Search for the cell housing the specified text and yield its [X, Y] center coordinate. 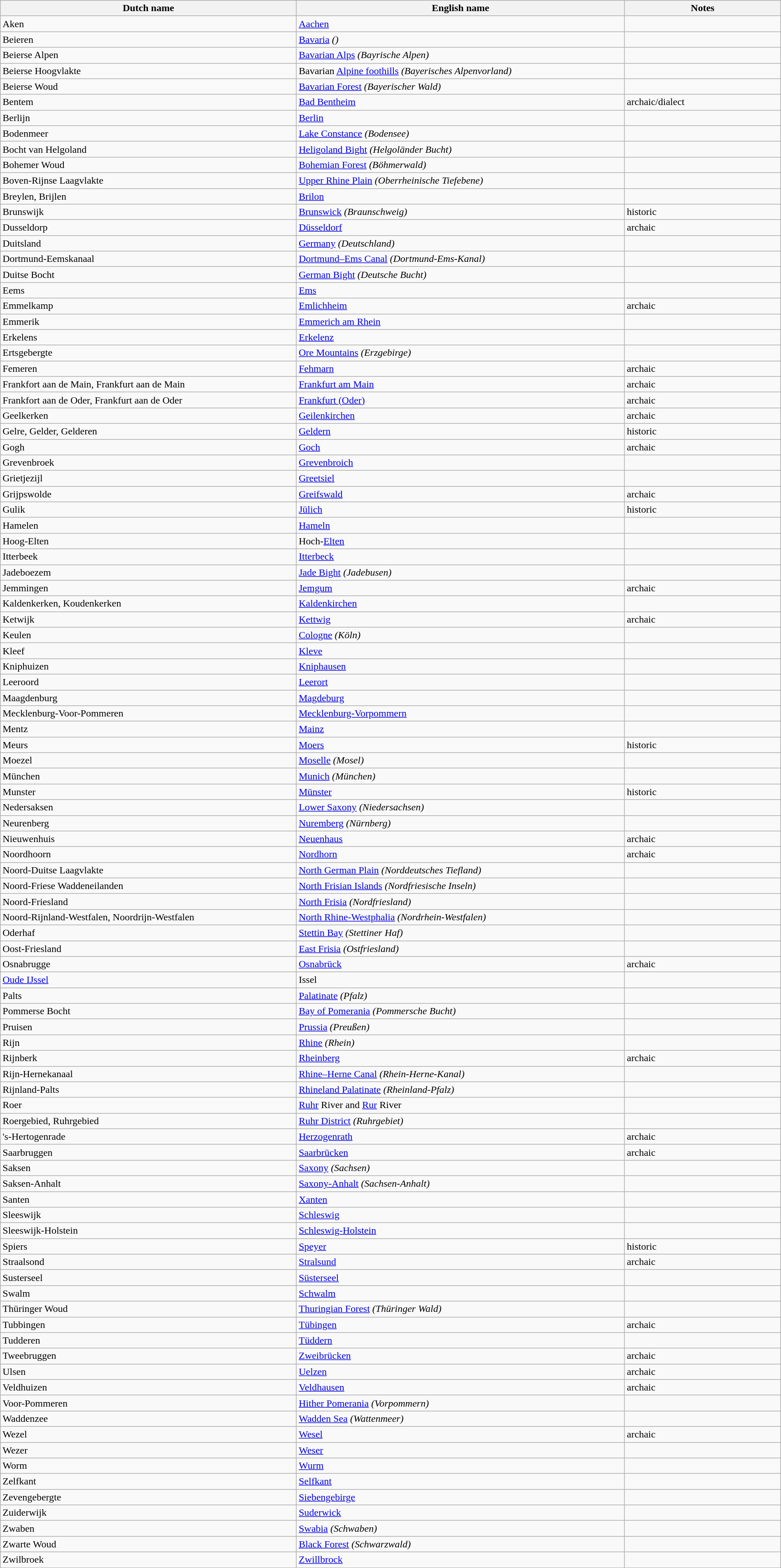
Rijn-Hernekanaal [148, 1074]
North Frisia (Nordfriesland) [461, 901]
Berlijn [148, 118]
Siebengebirge [461, 1497]
Tübingen [461, 1325]
Herzogenrath [461, 1136]
Ruhr River and Rur River [461, 1105]
Nordhorn [461, 854]
München [148, 776]
Femeren [148, 369]
Duitse Bocht [148, 275]
Sleeswijk-Holstein [148, 1231]
Dortmund–Ems Canal (Dortmund-Ems-Kanal) [461, 259]
Waddenzee [148, 1419]
Itterbeek [148, 557]
Zwilbroek [148, 1560]
Jemmingen [148, 588]
Weser [461, 1450]
Schwalm [461, 1293]
Beieren [148, 40]
Palts [148, 996]
Nedersaksen [148, 807]
Lower Saxony (Niedersachsen) [461, 807]
Germany (Deutschland) [461, 243]
Gogh [148, 447]
Jülich [461, 510]
Thuringian Forest (Thüringer Wald) [461, 1309]
Brunswick (Braunschweig) [461, 212]
Ruhr District (Ruhrgebiet) [461, 1121]
North Frisian Islands (Nordfriesische Inseln) [461, 886]
Duitsland [148, 243]
Zwillbrock [461, 1560]
Bavaria () [461, 40]
Kaldenkerken, Koudenkerken [148, 604]
Zweibrücken [461, 1356]
Bavarian Forest (Bayerischer Wald) [461, 86]
Prussia (Preußen) [461, 1027]
Thüringer Woud [148, 1309]
Palatinate (Pfalz) [461, 996]
Neuenhaus [461, 839]
Cologne (Köln) [461, 635]
Maagdenburg [148, 698]
Heligoland Bight (Helgoländer Bucht) [461, 149]
's-Hertogenrade [148, 1136]
Worm [148, 1466]
Bodenmeer [148, 133]
Geilenkirchen [461, 415]
Erkelenz [461, 337]
Aken [148, 24]
Kaldenkirchen [461, 604]
Saxony-Anhalt (Sachsen-Anhalt) [461, 1183]
Zwaben [148, 1528]
North German Plain (Norddeutsches Tiefland) [461, 870]
Brunswijk [148, 212]
Roer [148, 1105]
Black Forest (Schwarzwald) [461, 1544]
Frankfurt (Oder) [461, 400]
Roergebied, Ruhrgebied [148, 1121]
Geldern [461, 431]
Saxony (Sachsen) [461, 1168]
Beierse Alpen [148, 55]
Kettwig [461, 619]
Boven-Rijnse Laagvlakte [148, 180]
Wadden Sea (Wattenmeer) [461, 1419]
Bay of Pomerania (Pommersche Bucht) [461, 1011]
Jemgum [461, 588]
Beierse Woud [148, 86]
Kniphausen [461, 666]
Hoog-Elten [148, 541]
Jade Bight (Jadebusen) [461, 572]
Grevenbroek [148, 463]
Eems [148, 290]
Bavarian Alpine foothills (Bayerisches Alpenvorland) [461, 71]
Greetsiel [461, 478]
Emmerik [148, 322]
Voor-Pommeren [148, 1403]
Rijn [148, 1043]
Schleswig [461, 1215]
Susterseel [148, 1278]
Gelre, Gelder, Gelderen [148, 431]
Osnabrück [461, 964]
Frankfort aan de Main, Frankfurt aan de Main [148, 384]
Bentem [148, 102]
Moezel [148, 761]
Jadeboezem [148, 572]
Bohemian Forest (Böhmerwald) [461, 165]
Bavarian Alps (Bayrische Alpen) [461, 55]
Wezer [148, 1450]
Nieuwenhuis [148, 839]
Hoch-Elten [461, 541]
Fehmarn [461, 369]
Notes [703, 8]
English name [461, 8]
Rhineland Palatinate (Rheinland-Pfalz) [461, 1090]
Mainz [461, 729]
Noordhoorn [148, 854]
Wesel [461, 1434]
Rhine (Rhein) [461, 1043]
Aachen [461, 24]
Breylen, Brijlen [148, 196]
Pommerse Bocht [148, 1011]
Dusseldorp [148, 228]
Lake Constance (Bodensee) [461, 133]
Grietjezijl [148, 478]
Issel [461, 980]
Noord-Rijnland-Westfalen, Noordrijn-Westfalen [148, 917]
Greifswald [461, 494]
Tubbingen [148, 1325]
Tweebruggen [148, 1356]
Gulik [148, 510]
Moselle (Mosel) [461, 761]
Tudderen [148, 1340]
Straalsond [148, 1262]
Tüddern [461, 1340]
Osnabrugge [148, 964]
Wurm [461, 1466]
Upper Rhine Plain (Oberrheinische Tiefebene) [461, 180]
Wezel [148, 1434]
Nuremberg (Nürnberg) [461, 823]
Sleeswijk [148, 1215]
Ulsen [148, 1372]
Grijpswolde [148, 494]
Rhine–Herne Canal (Rhein-Herne-Kanal) [461, 1074]
Brilon [461, 196]
Swabia (Schwaben) [461, 1528]
Noord-Friesland [148, 901]
Schleswig-Holstein [461, 1231]
Leerort [461, 682]
Rheinberg [461, 1058]
Kniphuizen [148, 666]
Saksen [148, 1168]
Rijnberk [148, 1058]
Zuiderwijk [148, 1513]
Zwarte Woud [148, 1544]
Mentz [148, 729]
Ore Mountains (Erzgebirge) [461, 353]
Munster [148, 792]
Stettin Bay (Stettiner Haf) [461, 933]
Ketwijk [148, 619]
Münster [461, 792]
Saksen-Anhalt [148, 1183]
Grevenbroich [461, 463]
Saarbrücken [461, 1152]
Ems [461, 290]
Itterbeck [461, 557]
Leeroord [148, 682]
Kleve [461, 651]
East Frisia (Ostfriesland) [461, 948]
Hither Pomerania (Vorpommern) [461, 1403]
Magdeburg [461, 698]
Geelkerken [148, 415]
Goch [461, 447]
Xanten [461, 1199]
Mecklenburg-Voor-Pommeren [148, 714]
German Bight (Deutsche Bucht) [461, 275]
Bohemer Woud [148, 165]
Berlin [461, 118]
Kleef [148, 651]
Meurs [148, 745]
Keulen [148, 635]
Beierse Hoogvlakte [148, 71]
Selfkant [461, 1482]
Speyer [461, 1246]
Noord-Duitse Laagvlakte [148, 870]
North Rhine-Westphalia (Nordrhein-Westfalen) [461, 917]
Pruisen [148, 1027]
Ertsgebergte [148, 353]
Suderwick [461, 1513]
Dortmund-Eemskanaal [148, 259]
Hamelen [148, 525]
Veldhuizen [148, 1387]
Hameln [461, 525]
Noord-Friese Waddeneilanden [148, 886]
Moers [461, 745]
Spiers [148, 1246]
Dutch name [148, 8]
archaic/dialect [703, 102]
Zevengebergte [148, 1497]
Oude IJssel [148, 980]
Neurenberg [148, 823]
Zelfkant [148, 1482]
Saarbruggen [148, 1152]
Mecklenburg-Vorpommern [461, 714]
Emlichheim [461, 306]
Frankfurt am Main [461, 384]
Erkelens [148, 337]
Uelzen [461, 1372]
Emmerich am Rhein [461, 322]
Frankfort aan de Oder, Frankfurt aan de Oder [148, 400]
Rijnland-Palts [148, 1090]
Munich (München) [461, 776]
Swalm [148, 1293]
Bad Bentheim [461, 102]
Santen [148, 1199]
Emmelkamp [148, 306]
Stralsund [461, 1262]
Oost-Friesland [148, 948]
Oderhaf [148, 933]
Bocht van Helgoland [148, 149]
Veldhausen [461, 1387]
Süsterseel [461, 1278]
Düsseldorf [461, 228]
